Return [x, y] of the center of cell containing provided text 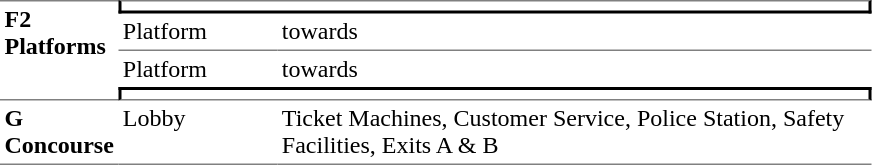
F2Platforms [59, 50]
Ticket Machines, Customer Service, Police Station, Safety Facilities, Exits A & B [574, 132]
GConcourse [59, 132]
Lobby [198, 132]
